Return the [X, Y] coordinate for the center point of the cell that contains the specified text.  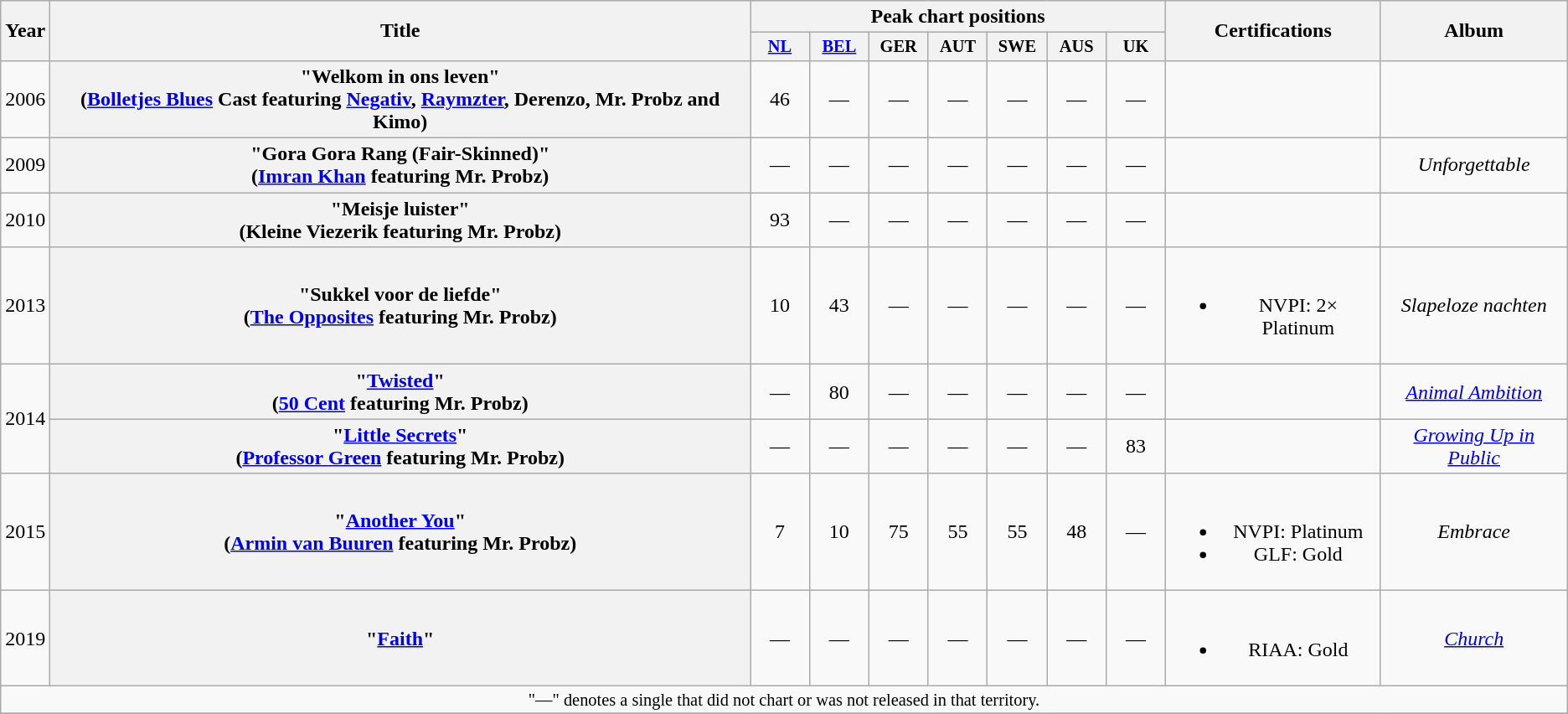
2010 [25, 220]
2015 [25, 532]
2006 [25, 99]
2013 [25, 306]
SWE [1017, 47]
Title [400, 31]
Slapeloze nachten [1474, 306]
93 [781, 220]
"Meisje luister"(Kleine Viezerik featuring Mr. Probz) [400, 220]
Year [25, 31]
2014 [25, 419]
AUT [958, 47]
75 [898, 532]
Church [1474, 639]
"Sukkel voor de liefde"(The Opposites featuring Mr. Probz) [400, 306]
83 [1136, 446]
Growing Up in Public [1474, 446]
Certifications [1273, 31]
UK [1136, 47]
48 [1077, 532]
7 [781, 532]
"Faith" [400, 639]
Embrace [1474, 532]
AUS [1077, 47]
Album [1474, 31]
GER [898, 47]
NL [781, 47]
"Welkom in ons leven"(Bolletjes Blues Cast featuring Negativ, Raymzter, Derenzo, Mr. Probz and Kimo) [400, 99]
"Another You"(Armin van Buuren featuring Mr. Probz) [400, 532]
"Twisted"(50 Cent featuring Mr. Probz) [400, 392]
NVPI: 2× Platinum [1273, 306]
Unforgettable [1474, 166]
BEL [839, 47]
"—" denotes a single that did not chart or was not released in that territory. [784, 700]
Animal Ambition [1474, 392]
"Gora Gora Rang (Fair-Skinned)"(Imran Khan featuring Mr. Probz) [400, 166]
2009 [25, 166]
Peak chart positions [958, 17]
NVPI: PlatinumGLF: Gold [1273, 532]
43 [839, 306]
2019 [25, 639]
RIAA: Gold [1273, 639]
46 [781, 99]
"Little Secrets"(Professor Green featuring Mr. Probz) [400, 446]
80 [839, 392]
